Locate the cell with the specified text and output its [X, Y] center coordinate. 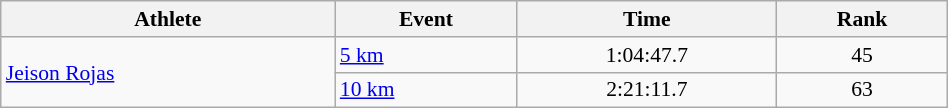
63 [862, 90]
1:04:47.7 [647, 55]
Time [647, 19]
5 km [426, 55]
45 [862, 55]
10 km [426, 90]
Jeison Rojas [168, 72]
Event [426, 19]
Athlete [168, 19]
Rank [862, 19]
2:21:11.7 [647, 90]
